From the cell containing the given text, extract its center point as (x, y) coordinate. 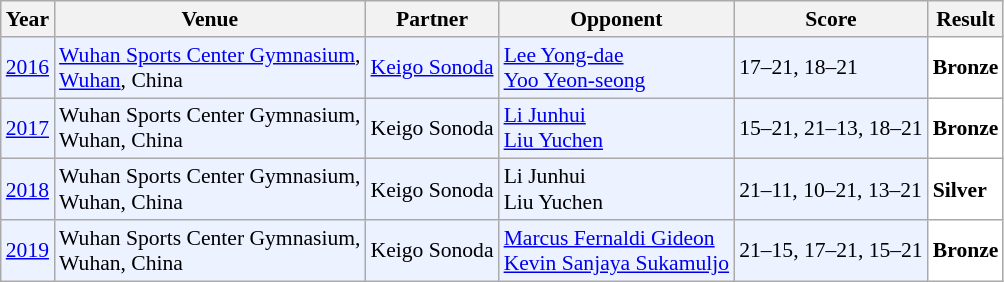
2018 (28, 190)
Opponent (617, 19)
15–21, 21–13, 18–21 (831, 128)
Venue (210, 19)
Year (28, 19)
2016 (28, 68)
2019 (28, 250)
Silver (966, 190)
2017 (28, 128)
Score (831, 19)
21–15, 17–21, 15–21 (831, 250)
Marcus Fernaldi Gideon Kevin Sanjaya Sukamuljo (617, 250)
Result (966, 19)
Partner (432, 19)
21–11, 10–21, 13–21 (831, 190)
17–21, 18–21 (831, 68)
Lee Yong-dae Yoo Yeon-seong (617, 68)
